Return [X, Y] of the center of cell containing provided text 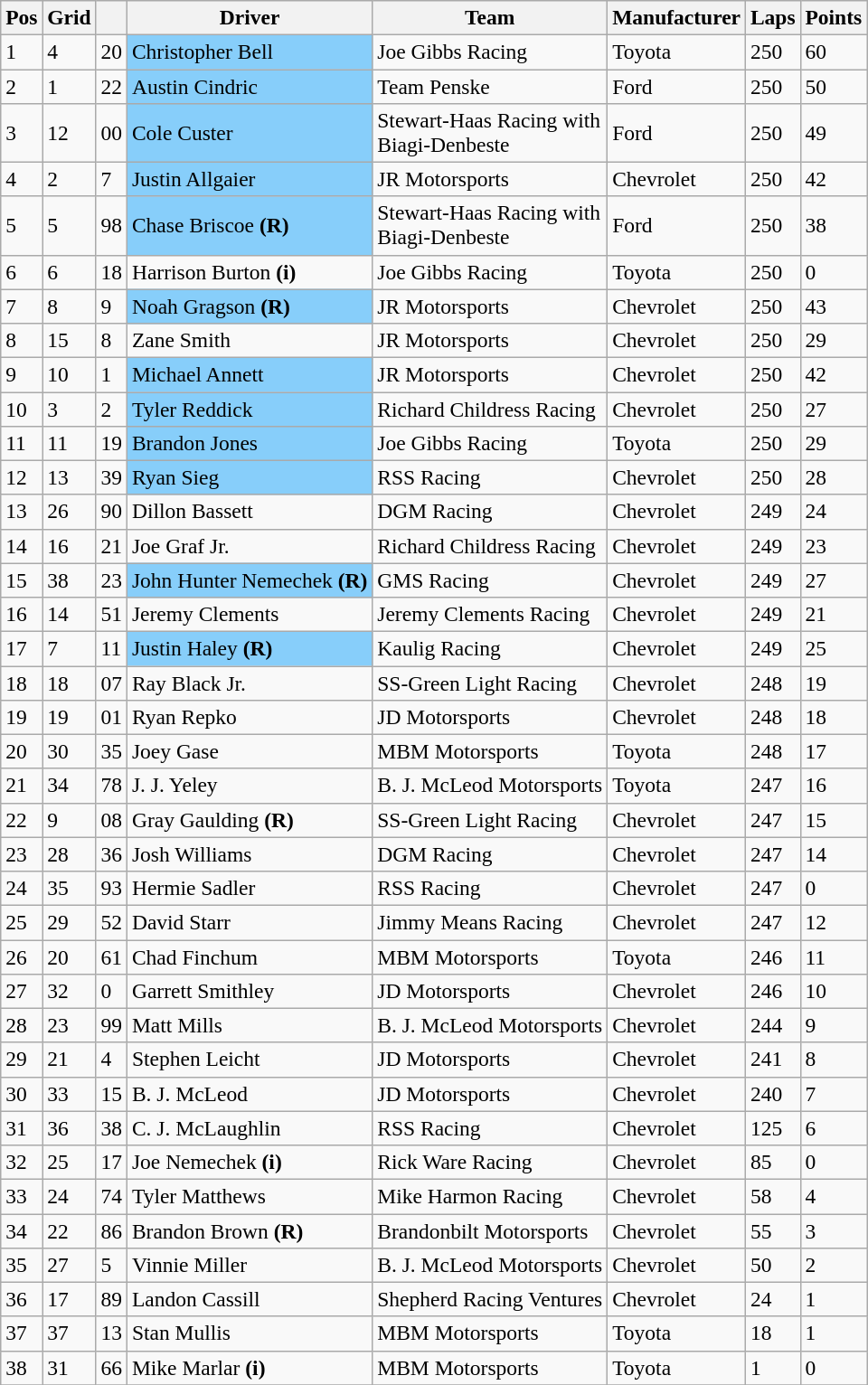
Joe Graf Jr. [250, 546]
Points [834, 17]
Rick Ware Racing [490, 1162]
Christopher Bell [250, 52]
Pos [22, 17]
86 [111, 1230]
07 [111, 683]
Laps [772, 17]
66 [111, 1368]
Tyler Reddick [250, 409]
Jeremy Clements [250, 614]
244 [772, 1025]
Chase Briscoe (R) [250, 226]
61 [111, 956]
Ryan Sieg [250, 477]
58 [772, 1196]
01 [111, 717]
89 [111, 1299]
Shepherd Racing Ventures [490, 1299]
Jeremy Clements Racing [490, 614]
90 [111, 512]
Brandonbilt Motorsports [490, 1230]
Ryan Repko [250, 717]
39 [111, 477]
Hermie Sadler [250, 888]
Dillon Bassett [250, 512]
74 [111, 1196]
Vinnie Miller [250, 1265]
99 [111, 1025]
240 [772, 1094]
Austin Cindric [250, 86]
Mike Harmon Racing [490, 1196]
Garrett Smithley [250, 991]
43 [834, 306]
Harrison Burton (i) [250, 272]
08 [111, 820]
Grid [69, 17]
Manufacturer [676, 17]
Ray Black Jr. [250, 683]
Michael Annett [250, 374]
Stan Mullis [250, 1333]
J. J. Yeley [250, 786]
Stephen Leicht [250, 1060]
Team [490, 17]
52 [111, 922]
Gray Gaulding (R) [250, 820]
C. J. McLaughlin [250, 1128]
Kaulig Racing [490, 648]
Mike Marlar (i) [250, 1368]
Justin Haley (R) [250, 648]
David Starr [250, 922]
Joe Nemechek (i) [250, 1162]
Josh Williams [250, 854]
Justin Allgaier [250, 179]
Zane Smith [250, 340]
Cole Custer [250, 132]
John Hunter Nemechek (R) [250, 580]
00 [111, 132]
49 [834, 132]
Driver [250, 17]
Brandon Brown (R) [250, 1230]
98 [111, 226]
125 [772, 1128]
85 [772, 1162]
Team Penske [490, 86]
Brandon Jones [250, 443]
241 [772, 1060]
78 [111, 786]
Tyler Matthews [250, 1196]
51 [111, 614]
Matt Mills [250, 1025]
93 [111, 888]
Noah Gragson (R) [250, 306]
B. J. McLeod [250, 1094]
55 [772, 1230]
Chad Finchum [250, 956]
Landon Cassill [250, 1299]
Jimmy Means Racing [490, 922]
Joey Gase [250, 751]
GMS Racing [490, 580]
60 [834, 52]
